Search for the cell housing the specified text and yield its [X, Y] center coordinate. 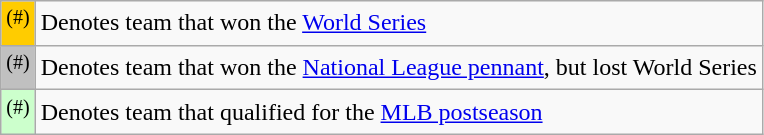
Denotes team that won the World Series [398, 24]
Denotes team that won the National League pennant, but lost World Series [398, 68]
Denotes team that qualified for the MLB postseason [398, 112]
